Extract the [X, Y] coordinate from the center of the cell holding the provided text.  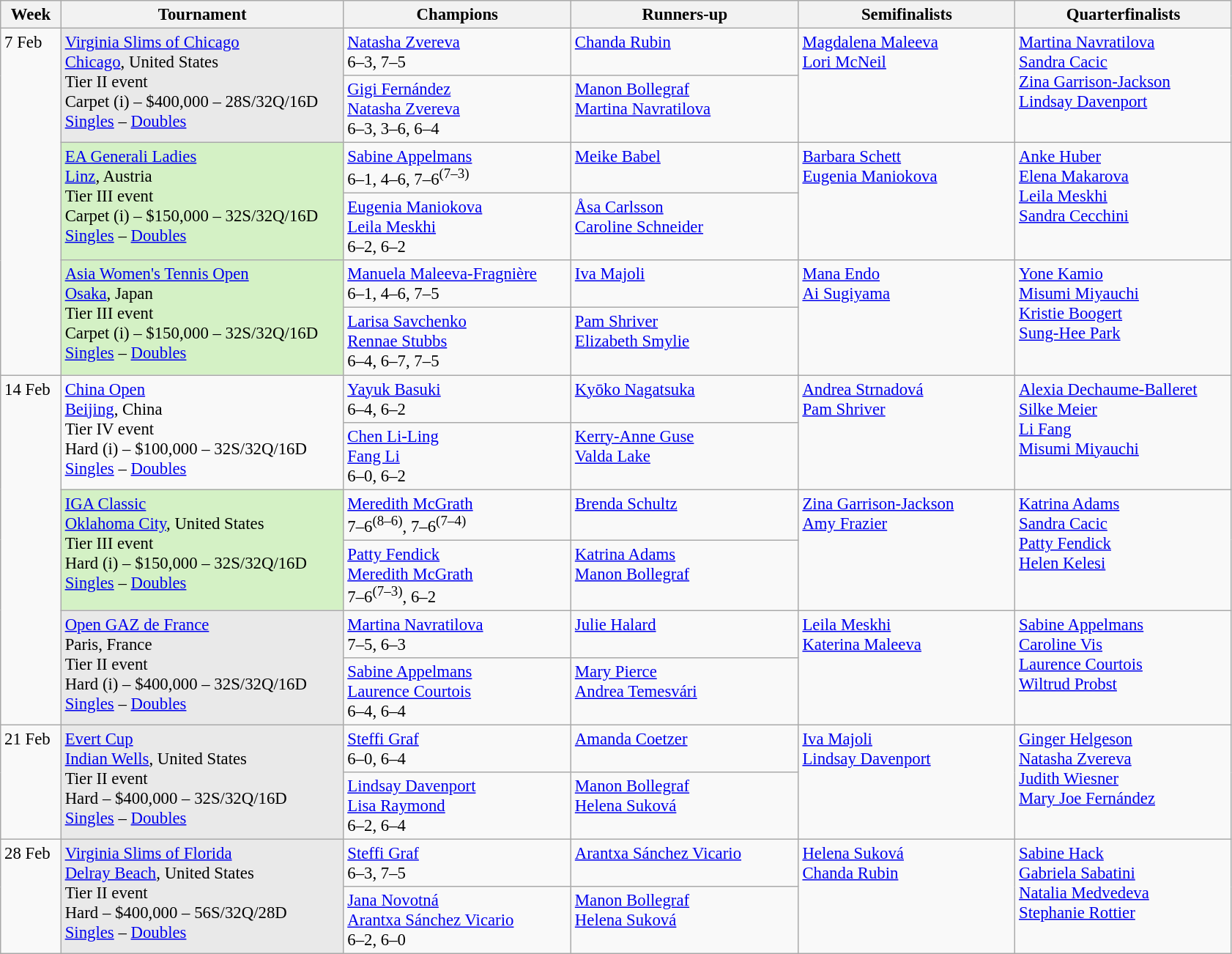
Kerry-Anne Guse Valda Lake [686, 456]
Chanda Rubin [686, 53]
Amanda Coetzer [686, 749]
Virginia Slims of Chicago Chicago, United StatesTier II eventCarpet (i) – $400,000 – 28S/32Q/16D Singles – Doubles [202, 86]
Quarterfinalists [1124, 15]
Manuela Maleeva-Fragnière6–1, 4–6, 7–5 [457, 284]
Week [31, 15]
Virginia Slims of Florida Delray Beach, United StatesTier II eventHard – $400,000 – 56S/32Q/28D Singles – Doubles [202, 897]
Manon Bollegraf Martina Navratilova [686, 109]
Iva Majoli [686, 284]
Steffi Graf6–3, 7–5 [457, 863]
Champions [457, 15]
Alexia Dechaume-Balleret Silke Meier Li Fang Misumi Miyauchi [1124, 432]
Open GAZ de France Paris, FranceTier II eventHard (i) – $400,000 – 32S/32Q/16D Singles – Doubles [202, 668]
Sabine Appelmans Laurence Courtois 6–4, 6–4 [457, 692]
Steffi Graf6–0, 6–4 [457, 749]
Lindsay Davenport Lisa Raymond 6–2, 6–4 [457, 806]
28 Feb [31, 897]
Eugenia Maniokova Leila Meskhi 6–2, 6–2 [457, 227]
Arantxa Sánchez Vicario [686, 863]
Mary Pierce Andrea Temesvári [686, 692]
Leila Meskhi Katerina Maleeva [907, 668]
Helena Suková Chanda Rubin [907, 897]
Yone Kamio Misumi Miyauchi Kristie Boogert Sung-Hee Park [1124, 318]
Meike Babel [686, 169]
Gigi Fernández Natasha Zvereva 6–3, 3–6, 6–4 [457, 109]
Pam Shriver Elizabeth Smylie [686, 341]
Kyōko Nagatsuka [686, 399]
Katrina Adams Sandra Cacic Patty Fendick Helen Kelesi [1124, 550]
Katrina Adams Manon Bollegraf [686, 575]
Sabine Hack Gabriela Sabatini Natalia Medvedeva Stephanie Rottier [1124, 897]
Martina Navratilova Sandra Cacic Zina Garrison-Jackson Lindsay Davenport [1124, 86]
Semifinalists [907, 15]
Anke Huber Elena Makarova Leila Meskhi Sandra Cecchini [1124, 202]
14 Feb [31, 550]
IGA ClassicOklahoma City, United StatesTier III eventHard (i) – $150,000 – 32S/32Q/16D Singles – Doubles [202, 550]
21 Feb [31, 782]
Sabine Appelmans6–1, 4–6, 7–6(7–3) [457, 169]
Sabine Appelmans Caroline Vis Laurence Courtois Wiltrud Probst [1124, 668]
Jana Novotná Arantxa Sánchez Vicario 6–2, 6–0 [457, 920]
Runners-up [686, 15]
Mana Endo Ai Sugiyama [907, 318]
Zina Garrison-Jackson Amy Frazier [907, 550]
Magdalena Maleeva Lori McNeil [907, 86]
Iva Majoli Lindsay Davenport [907, 782]
Natasha Zvereva6–3, 7–5 [457, 53]
7 Feb [31, 202]
Patty Fendick Meredith McGrath 7–6(7–3), 6–2 [457, 575]
Yayuk Basuki6–4, 6–2 [457, 399]
Julie Halard [686, 635]
Andrea Strnadová Pam Shriver [907, 432]
Larisa Savchenko Rennae Stubbs 6–4, 6–7, 7–5 [457, 341]
Tournament [202, 15]
Ginger Helgeson Natasha Zvereva Judith Wiesner Mary Joe Fernández [1124, 782]
Evert Cup Indian Wells, United StatesTier II eventHard – $400,000 – 32S/32Q/16D Singles – Doubles [202, 782]
EA Generali Ladies Linz, AustriaTier III eventCarpet (i) – $150,000 – 32S/32Q/16D Singles – Doubles [202, 202]
Åsa Carlsson Caroline Schneider [686, 227]
China Open Beijing, ChinaTier IV eventHard (i) – $100,000 – 32S/32Q/16D Singles – Doubles [202, 432]
Martina Navratilova7–5, 6–3 [457, 635]
Chen Li-Ling Fang Li 6–0, 6–2 [457, 456]
Barbara Schett Eugenia Maniokova [907, 202]
Brenda Schultz [686, 514]
Asia Women's Tennis Open Osaka, JapanTier III eventCarpet (i) – $150,000 – 32S/32Q/16D Singles – Doubles [202, 318]
Meredith McGrath7–6(8–6), 7–6(7–4) [457, 514]
